From the cell containing the given text, extract its center point as (x, y) coordinate. 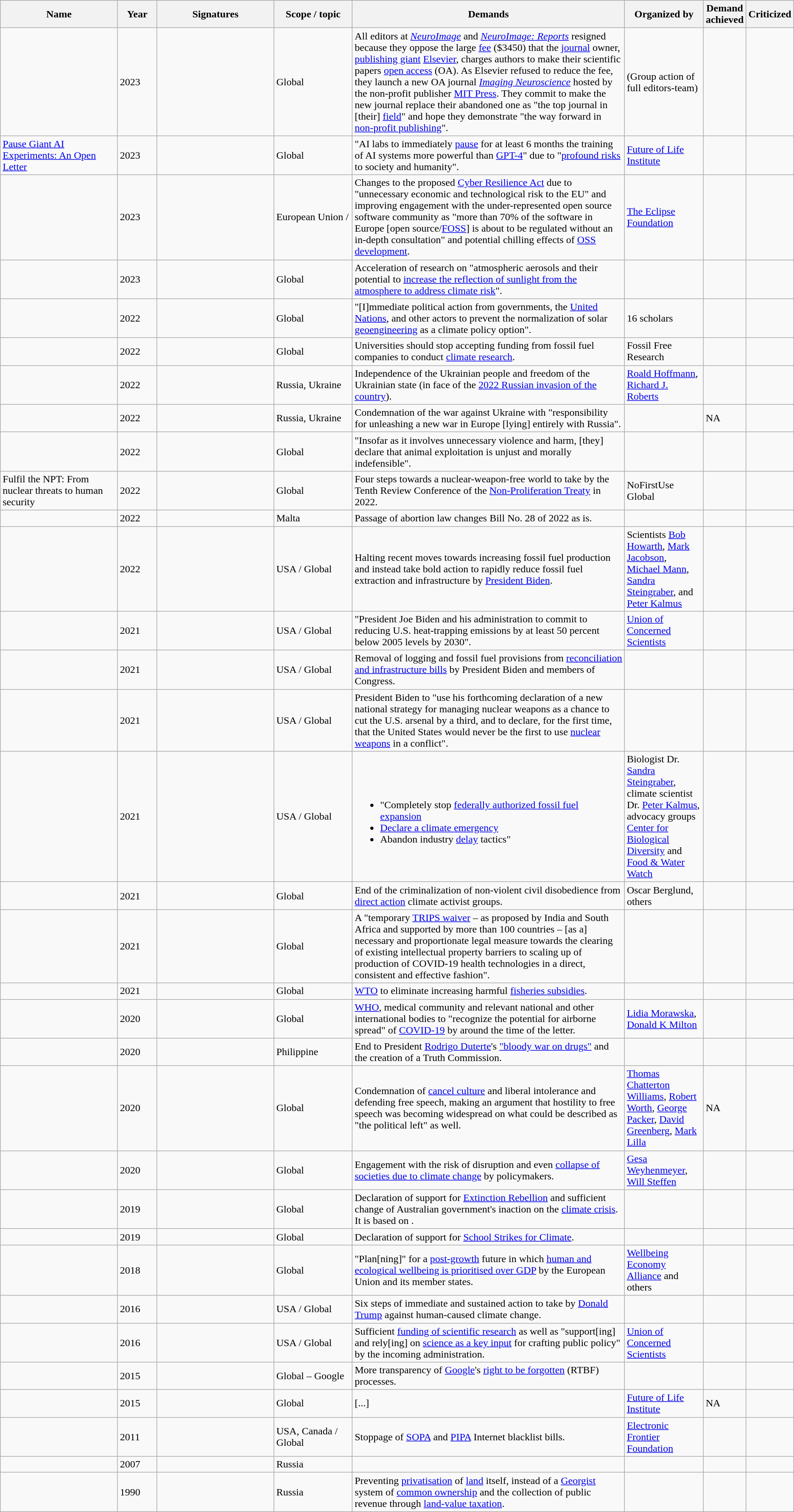
[...] (489, 1403)
Scientists Bob Howarth, Mark Jacobson, Michael Mann, Sandra Steingraber, and Peter Kalmus (664, 568)
Declaration of support for Extinction Rebellion and sufficient change of Australian government's inaction on the climate crisis. It is based on . (489, 1209)
16 scholars (664, 318)
Four steps towards a nuclear-weapon-free world to take by the Tenth Review Conference of the Non-Proliferation Treaty in 2022. (489, 490)
WTO to eliminate increasing harmful fisheries subsidies. (489, 991)
Biologist Dr. Sandra Steingraber, climate scientist Dr. Peter Kalmus, advocacy groups Center for Biological Diversity and Food & Water Watch (664, 817)
Engagement with the risk of disruption and even collapse of societies due to climate change by policymakers. (489, 1170)
Gesa Weyhenmeyer, Will Steffen (664, 1170)
Declaration of support for School Strikes for Climate. (489, 1237)
"Insofar as it involves unnecessary violence and harm, [they] declare that animal exploitation is unjust and morally indefensible". (489, 451)
Stoppage of SOPA and PIPA Internet blacklist bills. (489, 1437)
1990 (137, 1492)
2018 (137, 1270)
2007 (137, 1464)
2011 (137, 1437)
Global – Google (313, 1376)
Universities should stop accepting funding from fossil fuel companies to conduct climate research. (489, 351)
Malta (313, 518)
Passage of abortion law changes Bill No. 28 of 2022 as is. (489, 518)
Signatures (215, 14)
End to President Rodrigo Duterte's "bloody war on drugs" and the creation of a Truth Commission. (489, 1052)
NoFirstUse Global (664, 490)
Philippine (313, 1052)
Organized by (664, 14)
"Plan[ning]" for a post-growth future in which human and ecological wellbeing is prioritised over GDP by the European Union and its member states. (489, 1270)
USA, Canada / Global (313, 1437)
Demands (489, 14)
Pause Giant AI Experiments: An Open Letter (59, 155)
Name (59, 14)
Wellbeing Economy Alliance and others (664, 1270)
Six steps of immediate and sustained action to take by Donald Trump against human-caused climate change. (489, 1309)
European Union / (313, 217)
The Eclipse Foundation (664, 217)
Scope / topic (313, 14)
"President Joe Biden and his administration to commit to reducing U.S. heat-trapping emissions by at least 50 percent below 2005 levels by 2030". (489, 631)
Roald Hoffmann, Richard J. Roberts (664, 385)
Criticized (770, 14)
Demand achieved (724, 14)
Fossil Free Research (664, 351)
More transparency of Google's right to be forgotten (RTBF) processes. (489, 1376)
Oscar Berglund, others (664, 896)
Thomas Chatterton Williams, Robert Worth, George Packer, David Greenberg, Mark Lilla (664, 1108)
(Group action of full editors-team) (664, 82)
Condemnation of the war against Ukraine with "responsibility for unleashing a new war in Europe [lying] entirely with Russia". (489, 418)
Independence of the Ukrainian people and freedom of the Ukrainian state (in face of the 2022 Russian invasion of the country). (489, 385)
Year (137, 14)
Lidia Morawska, Donald K Milton (664, 1019)
Electronic Frontier Foundation (664, 1437)
Fulfil the NPT: From nuclear threats to human security (59, 490)
"Completely stop federally authorized fossil fuel expansionDeclare a climate emergencyAbandon industry delay tactics" (489, 817)
Removal of logging and fossil fuel provisions from reconciliation and infrastructure bills by President Biden and members of Congress. (489, 670)
End of the criminalization of non-violent civil disobedience from direct action climate activist groups. (489, 896)
